Identify which cell holds the provided text, then report its (X, Y) central coordinate. 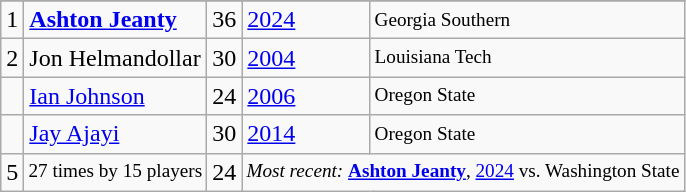
27 times by 15 players (116, 172)
Louisiana Tech (527, 58)
5 (12, 172)
Ian Johnson (116, 96)
Georgia Southern (527, 20)
2014 (306, 134)
Jay Ajayi (116, 134)
1 (12, 20)
Ashton Jeanty (116, 20)
2024 (306, 20)
2004 (306, 58)
2 (12, 58)
Jon Helmandollar (116, 58)
Most recent: Ashton Jeanty, 2024 vs. Washington State (463, 172)
2006 (306, 96)
36 (224, 20)
